Output the [x, y] coordinate of the center of the cell containing the given text.  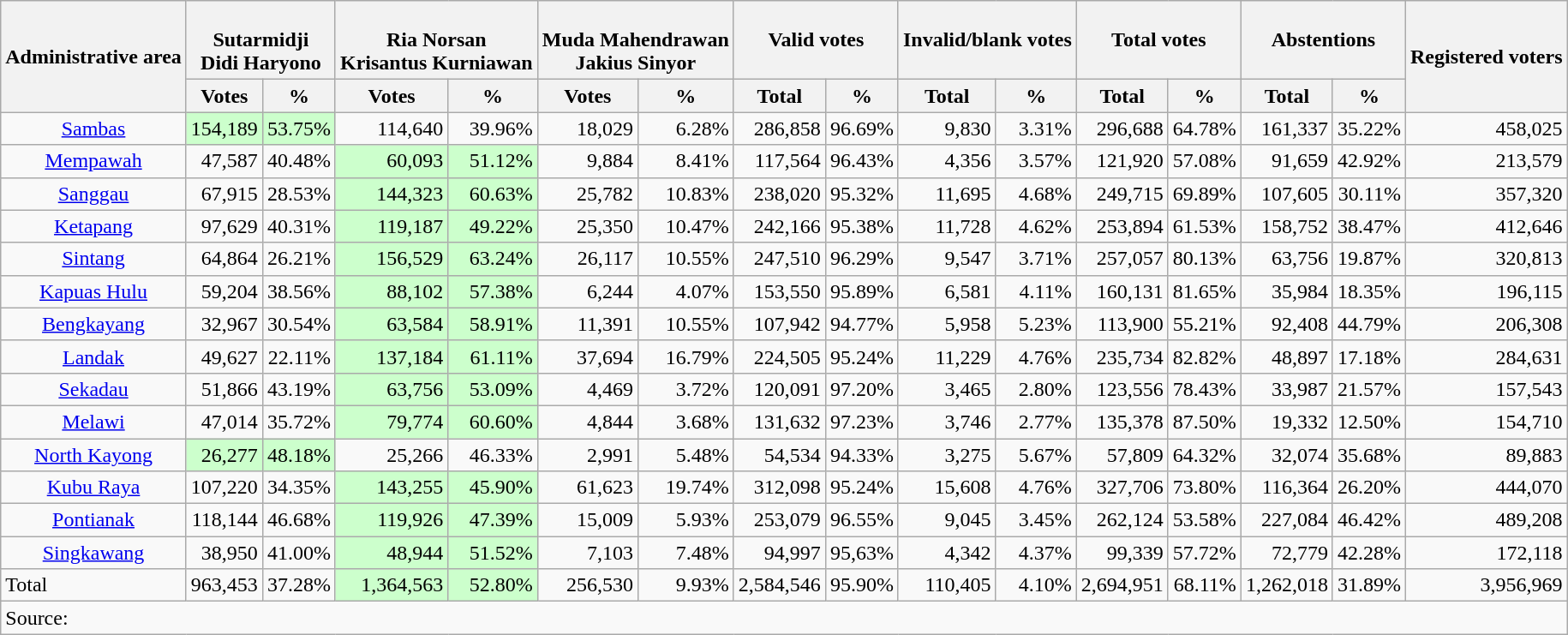
206,308 [1486, 324]
3.72% [685, 389]
3,956,969 [1486, 585]
SutarmidjiDidi Haryono [260, 40]
123,556 [1122, 389]
94.33% [862, 455]
53.58% [1205, 520]
Abstentions [1323, 40]
57,809 [1122, 455]
37.28% [298, 585]
North Kayong [94, 455]
154,189 [224, 129]
94.77% [862, 324]
172,118 [1486, 553]
11,728 [947, 226]
18.35% [1369, 291]
97.23% [862, 422]
4,356 [947, 161]
9,830 [947, 129]
296,688 [1122, 129]
256,530 [588, 585]
119,187 [391, 226]
Melawi [94, 422]
57.08% [1205, 161]
49.22% [493, 226]
43.19% [298, 389]
6,244 [588, 291]
34.35% [298, 488]
10.83% [685, 194]
63,584 [391, 324]
235,734 [1122, 356]
1,364,563 [391, 585]
21.57% [1369, 389]
33,987 [1287, 389]
47,587 [224, 161]
7,103 [588, 553]
3.57% [1036, 161]
64,864 [224, 259]
64.32% [1205, 455]
Singkawang [94, 553]
227,084 [1287, 520]
16.79% [685, 356]
53.09% [493, 389]
286,858 [780, 129]
3.31% [1036, 129]
117,564 [780, 161]
4.11% [1036, 291]
96.69% [862, 129]
72,779 [1287, 553]
131,632 [780, 422]
53.75% [298, 129]
38,950 [224, 553]
46.33% [493, 455]
19,332 [1287, 422]
137,184 [391, 356]
5.93% [685, 520]
73.80% [1205, 488]
9,547 [947, 259]
156,529 [391, 259]
247,510 [780, 259]
144,323 [391, 194]
22.11% [298, 356]
40.31% [298, 226]
9,045 [947, 520]
15,608 [947, 488]
Sanggau [94, 194]
3.68% [685, 422]
161,337 [1287, 129]
61,623 [588, 488]
69.89% [1205, 194]
91,659 [1287, 161]
61.11% [493, 356]
213,579 [1486, 161]
68.11% [1205, 585]
41.00% [298, 553]
2,694,951 [1122, 585]
Ria NorsanKrisantus Kurniawan [436, 40]
35.68% [1369, 455]
48,944 [391, 553]
25,782 [588, 194]
96.55% [862, 520]
257,057 [1122, 259]
249,715 [1122, 194]
40.48% [298, 161]
Source: [784, 618]
30.54% [298, 324]
39.96% [493, 129]
46.42% [1369, 520]
48.18% [298, 455]
Muda MahendrawanJakius Sinyor [636, 40]
120,091 [780, 389]
253,894 [1122, 226]
1,262,018 [1287, 585]
963,453 [224, 585]
4,342 [947, 553]
Landak [94, 356]
67,915 [224, 194]
95.90% [862, 585]
97.20% [862, 389]
26,117 [588, 259]
158,752 [1287, 226]
58.91% [493, 324]
135,378 [1122, 422]
19.87% [1369, 259]
Sintang [94, 259]
107,942 [780, 324]
Invalid/blank votes [987, 40]
2.80% [1036, 389]
11,229 [947, 356]
44.79% [1369, 324]
Sambas [94, 129]
97,629 [224, 226]
28.53% [298, 194]
19.74% [685, 488]
143,255 [391, 488]
357,320 [1486, 194]
Total votes [1158, 40]
52.80% [493, 585]
Sekadau [94, 389]
37,694 [588, 356]
42.92% [1369, 161]
2.77% [1036, 422]
81.65% [1205, 291]
51.52% [493, 553]
9,884 [588, 161]
Kubu Raya [94, 488]
95.89% [862, 291]
5.48% [685, 455]
8.41% [685, 161]
35,984 [1287, 291]
262,124 [1122, 520]
26.21% [298, 259]
238,020 [780, 194]
3.45% [1036, 520]
4,844 [588, 422]
57.72% [1205, 553]
32,074 [1287, 455]
312,098 [780, 488]
82.82% [1205, 356]
60,093 [391, 161]
118,144 [224, 520]
30.11% [1369, 194]
38.56% [298, 291]
6.28% [685, 129]
Registered voters [1486, 57]
87.50% [1205, 422]
320,813 [1486, 259]
412,646 [1486, 226]
96.29% [862, 259]
95.32% [862, 194]
4.62% [1036, 226]
4,469 [588, 389]
35.22% [1369, 129]
224,505 [780, 356]
Bengkayang [94, 324]
17.18% [1369, 356]
47,014 [224, 422]
7.48% [685, 553]
5,958 [947, 324]
38.47% [1369, 226]
92,408 [1287, 324]
26,277 [224, 455]
88,102 [391, 291]
26.20% [1369, 488]
57.38% [493, 291]
99,339 [1122, 553]
4.07% [685, 291]
78.43% [1205, 389]
9.93% [685, 585]
Valid votes [816, 40]
107,605 [1287, 194]
94,997 [780, 553]
42.28% [1369, 553]
Kapuas Hulu [94, 291]
95.38% [862, 226]
3,746 [947, 422]
153,550 [780, 291]
3,465 [947, 389]
80.13% [1205, 259]
59,204 [224, 291]
15,009 [588, 520]
79,774 [391, 422]
49,627 [224, 356]
4.10% [1036, 585]
119,926 [391, 520]
284,631 [1486, 356]
Pontianak [94, 520]
11,391 [588, 324]
2,991 [588, 455]
110,405 [947, 585]
10.47% [685, 226]
45.90% [493, 488]
35.72% [298, 422]
18,029 [588, 129]
107,220 [224, 488]
5.67% [1036, 455]
489,208 [1486, 520]
48,897 [1287, 356]
160,131 [1122, 291]
Mempawah [94, 161]
60.60% [493, 422]
25,350 [588, 226]
55.21% [1205, 324]
4.68% [1036, 194]
51.12% [493, 161]
47.39% [493, 520]
5.23% [1036, 324]
46.68% [298, 520]
2,584,546 [780, 585]
Ketapang [94, 226]
64.78% [1205, 129]
32,967 [224, 324]
116,364 [1287, 488]
96.43% [862, 161]
154,710 [1486, 422]
63.24% [493, 259]
60.63% [493, 194]
3,275 [947, 455]
458,025 [1486, 129]
6,581 [947, 291]
253,079 [780, 520]
157,543 [1486, 389]
3.71% [1036, 259]
61.53% [1205, 226]
31.89% [1369, 585]
12.50% [1369, 422]
114,640 [391, 129]
Administrative area [94, 57]
54,534 [780, 455]
95,63% [862, 553]
4.37% [1036, 553]
11,695 [947, 194]
113,900 [1122, 324]
121,920 [1122, 161]
51,866 [224, 389]
25,266 [391, 455]
444,070 [1486, 488]
89,883 [1486, 455]
242,166 [780, 226]
327,706 [1122, 488]
196,115 [1486, 291]
